Find where the given text appears and provide that cell's center as (x, y) coordinate. 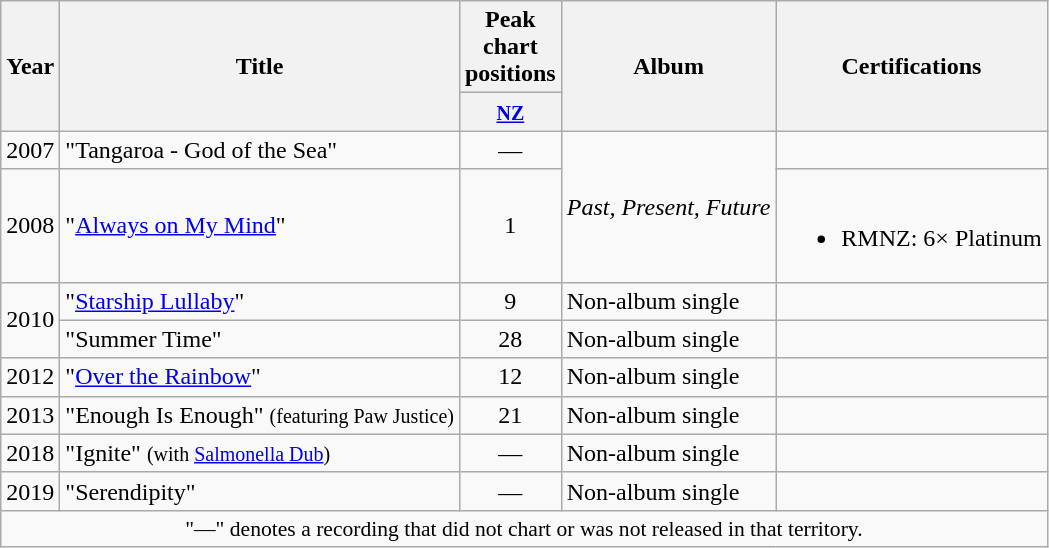
"Ignite" (with Salmonella Dub) (260, 453)
28 (510, 339)
2012 (30, 377)
2019 (30, 491)
Year (30, 66)
2010 (30, 320)
Album (668, 66)
NZ (510, 112)
Certifications (912, 66)
"Starship Lullaby" (260, 301)
9 (510, 301)
Past, Present, Future (668, 206)
"—" denotes a recording that did not chart or was not released in that territory. (524, 528)
21 (510, 415)
2007 (30, 150)
"Enough Is Enough" (featuring Paw Justice) (260, 415)
"Tangaroa - God of the Sea" (260, 150)
Title (260, 66)
2018 (30, 453)
"Over the Rainbow" (260, 377)
"Summer Time" (260, 339)
Peak chart positions (510, 47)
"Serendipity" (260, 491)
1 (510, 226)
12 (510, 377)
RMNZ: 6× Platinum (912, 226)
"Always on My Mind" (260, 226)
2013 (30, 415)
2008 (30, 226)
